Locate the cell with the specified text and output its [X, Y] center coordinate. 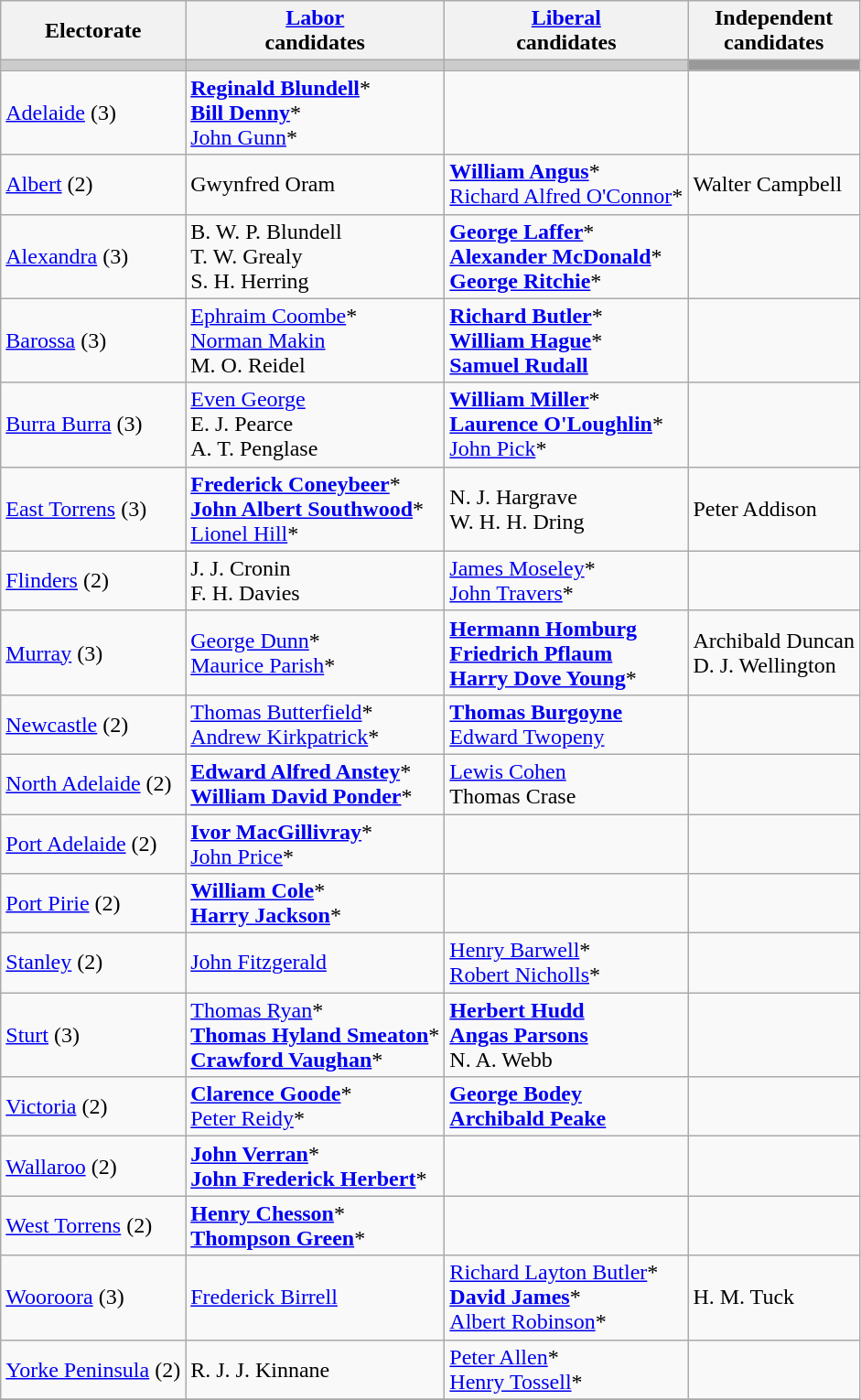
Lewis CohenThomas Crase [566, 783]
Flinders (2) [93, 580]
Peter Addison [774, 509]
Victoria (2) [93, 1107]
William Cole*Harry Jackson* [315, 904]
Labor candidates [315, 31]
John Fitzgerald [315, 963]
Yorke Peninsula (2) [93, 1369]
George Dunn*Maurice Parish* [315, 652]
Thomas Ryan*Thomas Hyland Smeaton*Crawford Vaughan* [315, 1035]
William Angus*Richard Alfred O'Connor* [566, 185]
George BodeyArchibald Peake [566, 1107]
Electorate [93, 31]
Murray (3) [93, 652]
Alexandra (3) [93, 256]
Port Pirie (2) [93, 904]
Burra Burra (3) [93, 425]
John Verran*John Frederick Herbert* [315, 1166]
Richard Butler*William Hague*Samuel Rudall [566, 340]
Albert (2) [93, 185]
Walter Campbell [774, 185]
Adelaide (3) [93, 113]
B. W. P. BlundellT. W. GrealyS. H. Herring [315, 256]
James Moseley*John Travers* [566, 580]
Gwynfred Oram [315, 185]
Ivor MacGillivray*John Price* [315, 844]
Wooroora (3) [93, 1298]
Newcastle (2) [93, 725]
West Torrens (2) [93, 1226]
Herbert HuddAngas ParsonsN. A. Webb [566, 1035]
Frederick Birrell [315, 1298]
Barossa (3) [93, 340]
Richard Layton Butler*David James*Albert Robinson* [566, 1298]
William Miller*Laurence O'Loughlin*John Pick* [566, 425]
R. J. J. Kinnane [315, 1369]
Port Adelaide (2) [93, 844]
N. J. HargraveW. H. H. Dring [566, 509]
Clarence Goode*Peter Reidy* [315, 1107]
Thomas BurgoyneEdward Twopeny [566, 725]
Ephraim Coombe*Norman MakinM. O. Reidel [315, 340]
Hermann HomburgFriedrich PflaumHarry Dove Young* [566, 652]
Liberal candidates [566, 31]
George Laffer*Alexander McDonald*George Ritchie* [566, 256]
Henry Chesson*Thompson Green* [315, 1226]
Henry Barwell*Robert Nicholls* [566, 963]
Thomas Butterfield*Andrew Kirkpatrick* [315, 725]
Even GeorgeE. J. PearceA. T. Penglase [315, 425]
J. J. CroninF. H. Davies [315, 580]
Independent candidates [774, 31]
Sturt (3) [93, 1035]
Edward Alfred Anstey*William David Ponder* [315, 783]
East Torrens (3) [93, 509]
Frederick Coneybeer*John Albert Southwood*Lionel Hill* [315, 509]
Archibald DuncanD. J. Wellington [774, 652]
Peter Allen*Henry Tossell* [566, 1369]
Stanley (2) [93, 963]
H. M. Tuck [774, 1298]
Wallaroo (2) [93, 1166]
Reginald Blundell*Bill Denny*John Gunn* [315, 113]
North Adelaide (2) [93, 783]
